Search for the cell housing the specified text and yield its (X, Y) center coordinate. 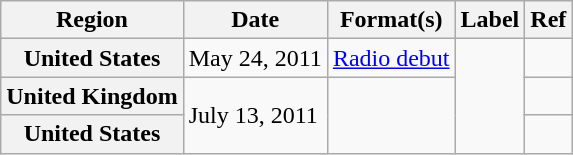
United Kingdom (92, 96)
Region (92, 20)
Label (490, 20)
July 13, 2011 (255, 115)
Ref (548, 20)
May 24, 2011 (255, 58)
Date (255, 20)
Radio debut (391, 58)
Format(s) (391, 20)
